Search for the cell housing the specified text and yield its [X, Y] center coordinate. 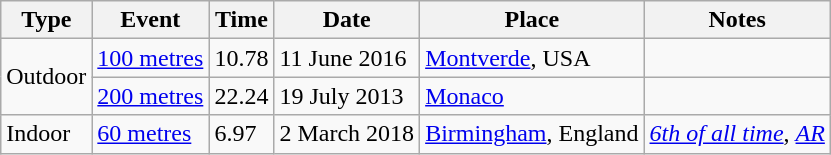
100 metres [150, 58]
11 June 2016 [347, 58]
200 metres [150, 96]
Birmingham, England [532, 134]
Montverde, USA [532, 58]
60 metres [150, 134]
Monaco [532, 96]
Indoor [46, 134]
Outdoor [46, 77]
22.24 [242, 96]
Time [242, 20]
Event [150, 20]
Notes [737, 20]
Type [46, 20]
2 March 2018 [347, 134]
19 July 2013 [347, 96]
10.78 [242, 58]
Place [532, 20]
6.97 [242, 134]
6th of all time, AR [737, 134]
Date [347, 20]
